Scan for the cell matching the given text and deliver its (x, y) coordinate at center. 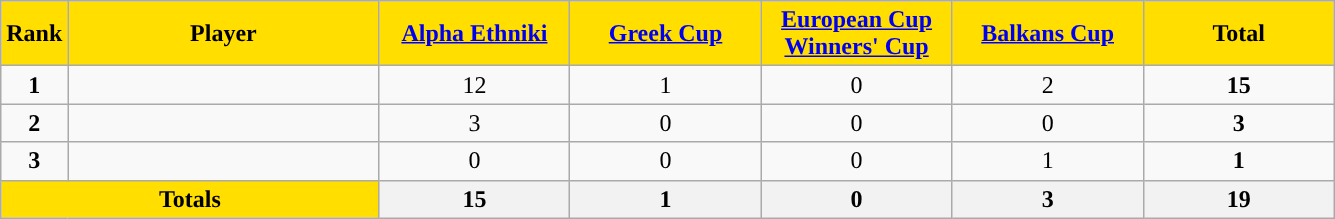
12 (474, 85)
European Cup Winners' Cup (856, 34)
Greek Cup (666, 34)
Total (1238, 34)
19 (1238, 199)
Balkans Cup (1048, 34)
Totals (190, 199)
Player (224, 34)
Rank (34, 34)
Alpha Ethniki (474, 34)
